Find where the given text appears and provide that cell's center as (x, y) coordinate. 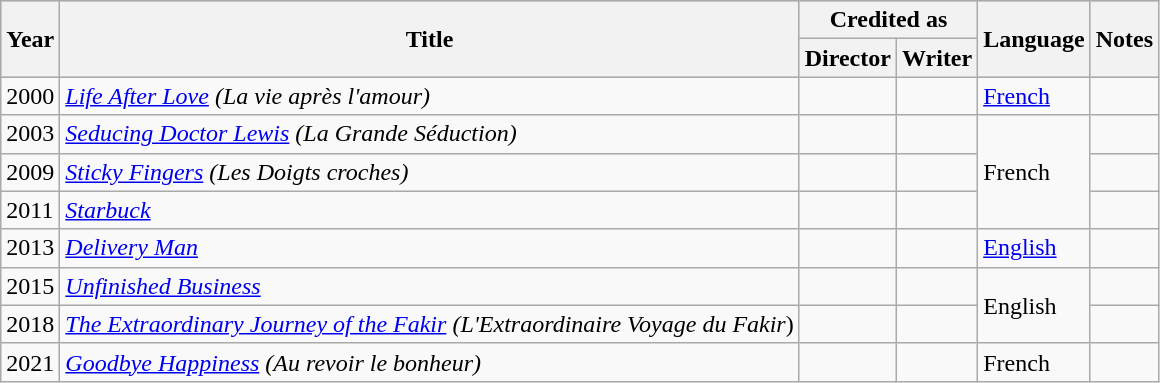
Writer (936, 58)
Director (848, 58)
Language (1034, 39)
2003 (30, 134)
2015 (30, 286)
Sticky Fingers (Les Doigts croches) (430, 172)
The Extraordinary Journey of the Fakir (L'Extraordinaire Voyage du Fakir) (430, 324)
2021 (30, 362)
Goodbye Happiness (Au revoir le bonheur) (430, 362)
Starbuck (430, 210)
2018 (30, 324)
Year (30, 39)
2000 (30, 96)
Credited as (888, 20)
Title (430, 39)
Delivery Man (430, 248)
Unfinished Business (430, 286)
Life After Love (La vie après l'amour) (430, 96)
2009 (30, 172)
2013 (30, 248)
2011 (30, 210)
Seducing Doctor Lewis (La Grande Séduction) (430, 134)
Notes (1124, 39)
